Return the (x, y) coordinate for the center point of the cell that contains the specified text.  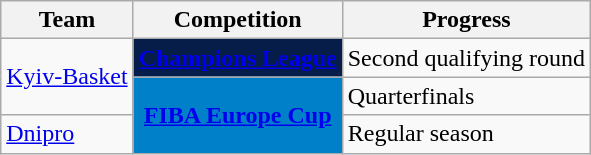
Quarterfinals (466, 96)
Champions League (238, 58)
Competition (238, 20)
Second qualifying round (466, 58)
FIBA Europe Cup (238, 115)
Dnipro (67, 134)
Regular season (466, 134)
Team (67, 20)
Kyiv-Basket (67, 77)
Progress (466, 20)
